Detect which cell encompasses the target text, then output its (X, Y) center coordinate. 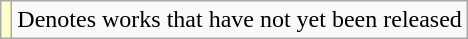
Denotes works that have not yet been released (240, 20)
